Output the (X, Y) coordinate of the center of the cell containing the given text.  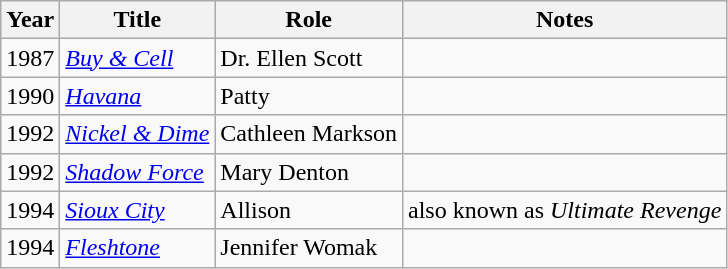
Cathleen Markson (309, 134)
Nickel & Dime (138, 134)
Jennifer Womak (309, 248)
Allison (309, 210)
1987 (30, 58)
Title (138, 20)
1990 (30, 96)
Year (30, 20)
Notes (565, 20)
Buy & Cell (138, 58)
Mary Denton (309, 172)
Shadow Force (138, 172)
Sioux City (138, 210)
Patty (309, 96)
also known as Ultimate Revenge (565, 210)
Havana (138, 96)
Dr. Ellen Scott (309, 58)
Role (309, 20)
Fleshtone (138, 248)
